Locate the cell with the specified text and output its (x, y) center coordinate. 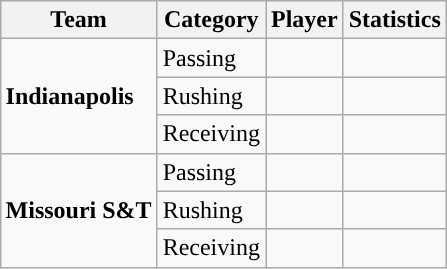
Category (211, 20)
Missouri S&T (78, 210)
Player (305, 20)
Indianapolis (78, 96)
Team (78, 20)
Statistics (394, 20)
